Search for the cell housing the specified text and yield its [X, Y] center coordinate. 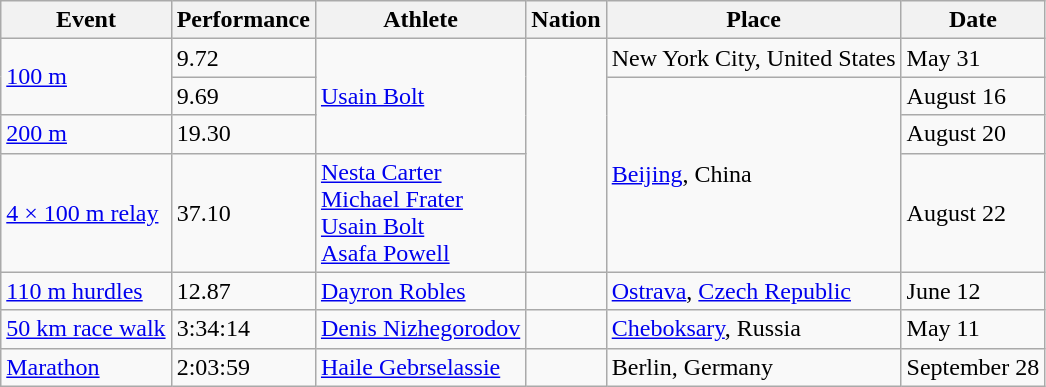
August 20 [973, 134]
September 28 [973, 367]
12.87 [243, 291]
50 km race walk [86, 329]
4 × 100 m relay [86, 212]
Performance [243, 20]
May 11 [973, 329]
Event [86, 20]
Athlete [420, 20]
3:34:14 [243, 329]
August 16 [973, 96]
Nation [566, 20]
Place [754, 20]
200 m [86, 134]
Dayron Robles [420, 291]
100 m [86, 77]
Usain Bolt [420, 96]
Marathon [86, 367]
New York City, United States [754, 58]
2:03:59 [243, 367]
June 12 [973, 291]
Cheboksary, Russia [754, 329]
August 22 [973, 212]
Haile Gebrselassie [420, 367]
Beijing, China [754, 174]
Nesta CarterMichael FraterUsain BoltAsafa Powell [420, 212]
19.30 [243, 134]
9.69 [243, 96]
Ostrava, Czech Republic [754, 291]
Berlin, Germany [754, 367]
Date [973, 20]
9.72 [243, 58]
110 m hurdles [86, 291]
May 31 [973, 58]
Denis Nizhegorodov [420, 329]
37.10 [243, 212]
